Scan for the cell matching the given text and deliver its (x, y) coordinate at center. 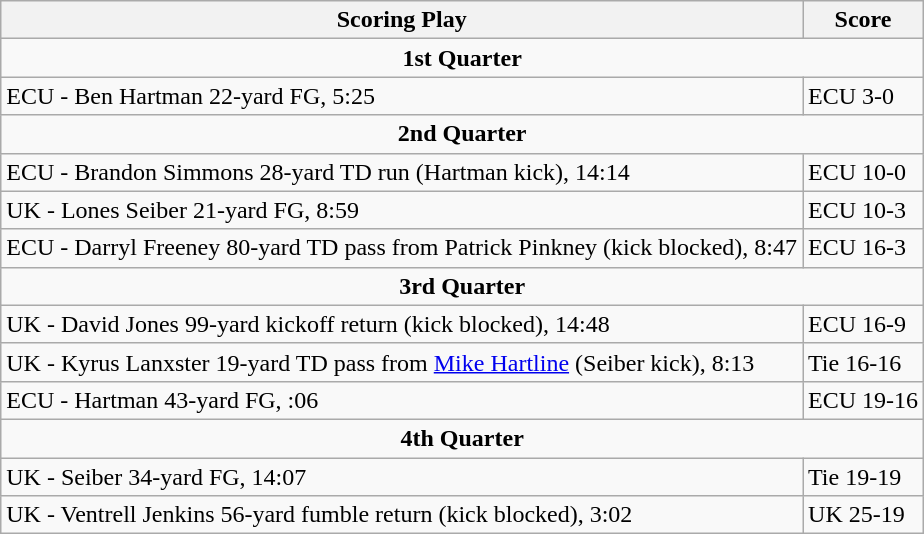
Score (864, 20)
ECU - Hartman 43-yard FG, :06 (402, 400)
4th Quarter (462, 438)
UK 25-19 (864, 515)
UK - Ventrell Jenkins 56-yard fumble return (kick blocked), 3:02 (402, 515)
UK - David Jones 99-yard kickoff return (kick blocked), 14:48 (402, 324)
1st Quarter (462, 58)
ECU - Darryl Freeney 80-yard TD pass from Patrick Pinkney (kick blocked), 8:47 (402, 248)
UK - Seiber 34-yard FG, 14:07 (402, 477)
2nd Quarter (462, 134)
Scoring Play (402, 20)
UK - Kyrus Lanxster 19-yard TD pass from Mike Hartline (Seiber kick), 8:13 (402, 362)
ECU 10-0 (864, 172)
ECU - Brandon Simmons 28-yard TD run (Hartman kick), 14:14 (402, 172)
UK - Lones Seiber 21-yard FG, 8:59 (402, 210)
ECU 16-9 (864, 324)
Tie 19-19 (864, 477)
ECU 3-0 (864, 96)
ECU - Ben Hartman 22-yard FG, 5:25 (402, 96)
3rd Quarter (462, 286)
ECU 19-16 (864, 400)
ECU 10-3 (864, 210)
Tie 16-16 (864, 362)
ECU 16-3 (864, 248)
